From the cell containing the given text, extract its center point as (X, Y) coordinate. 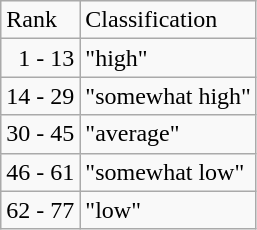
"somewhat low" (168, 172)
"low" (168, 210)
"high" (168, 58)
46 - 61 (40, 172)
Rank (40, 20)
1 - 13 (40, 58)
62 - 77 (40, 210)
Classification (168, 20)
"somewhat high" (168, 96)
30 - 45 (40, 134)
"average" (168, 134)
14 - 29 (40, 96)
